From the cell containing the given text, extract its center point as [x, y] coordinate. 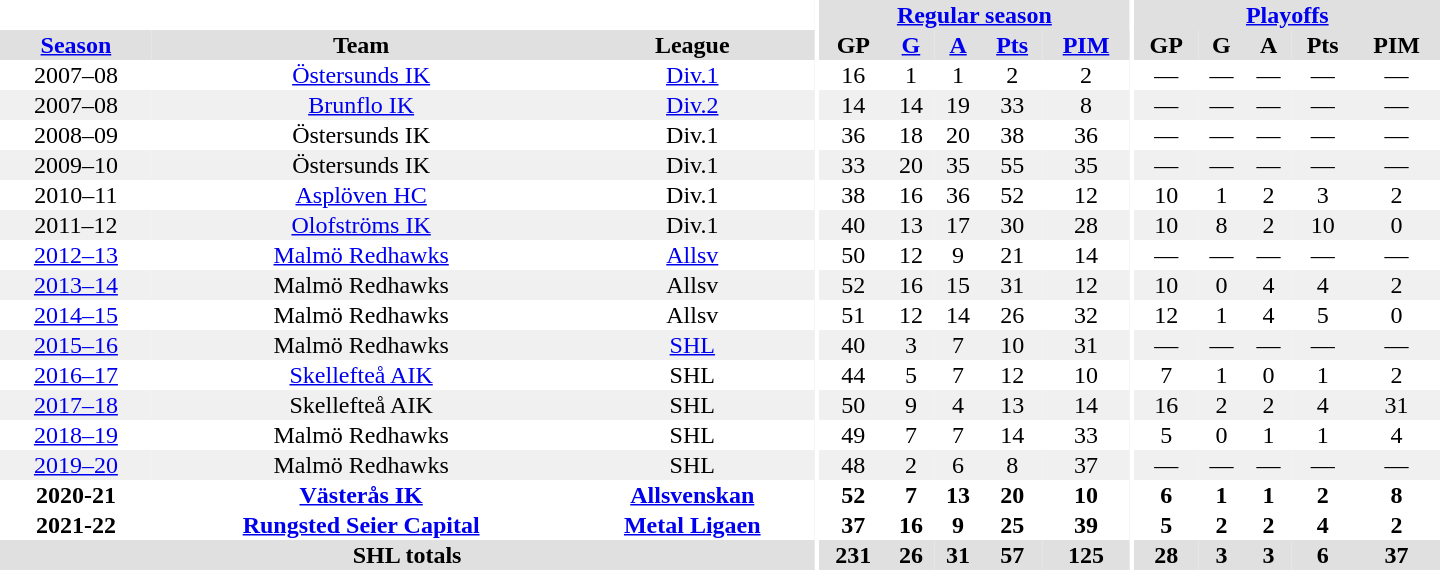
2017–18 [76, 405]
2018–19 [76, 435]
21 [1012, 255]
18 [910, 135]
2010–11 [76, 195]
2019–20 [76, 465]
2008–09 [76, 135]
Västerås IK [362, 495]
2014–15 [76, 315]
15 [958, 285]
Team [362, 45]
League [692, 45]
2021-22 [76, 525]
Brunflo IK [362, 105]
30 [1012, 225]
49 [853, 435]
231 [853, 555]
Allsvenskan [692, 495]
17 [958, 225]
Metal Ligaen [692, 525]
25 [1012, 525]
SHL totals [407, 555]
Playoffs [1288, 15]
Rungsted Seier Capital [362, 525]
Asplöven HC [362, 195]
Div.2 [692, 105]
2011–12 [76, 225]
19 [958, 105]
Season [76, 45]
44 [853, 375]
Olofströms IK [362, 225]
32 [1086, 315]
2013–14 [76, 285]
48 [853, 465]
57 [1012, 555]
2009–10 [76, 165]
55 [1012, 165]
2012–13 [76, 255]
2016–17 [76, 375]
Regular season [974, 15]
2015–16 [76, 345]
51 [853, 315]
125 [1086, 555]
39 [1086, 525]
2020-21 [76, 495]
